From the cell containing the given text, extract its center point as (x, y) coordinate. 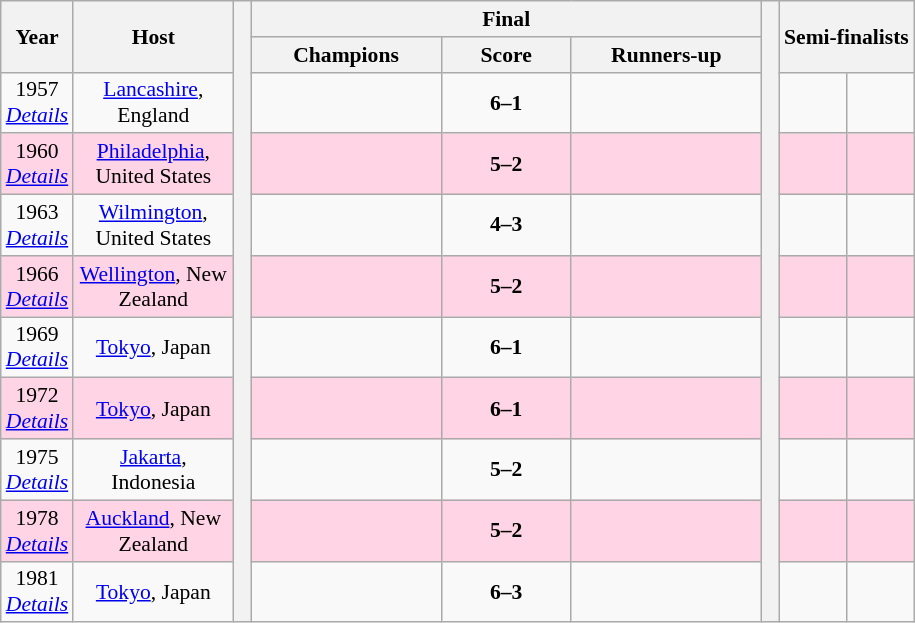
1975Details (37, 470)
Auckland, New Zealand (153, 530)
Lancashire, England (153, 102)
1978Details (37, 530)
Runners-up (666, 55)
Score (506, 55)
Wellington, New Zealand (153, 286)
Jakarta, Indonesia (153, 470)
1960Details (37, 164)
Host (153, 36)
Final (506, 19)
1969Details (37, 348)
6–3 (506, 592)
Champions (346, 55)
Wilmington, United States (153, 226)
Year (37, 36)
Semi-finalists (846, 36)
4–3 (506, 226)
1981Details (37, 592)
Philadelphia, United States (153, 164)
1963Details (37, 226)
1957Details (37, 102)
1966Details (37, 286)
1972Details (37, 408)
